Determine the [X, Y] coordinate at the center of the cell enclosing the given text.  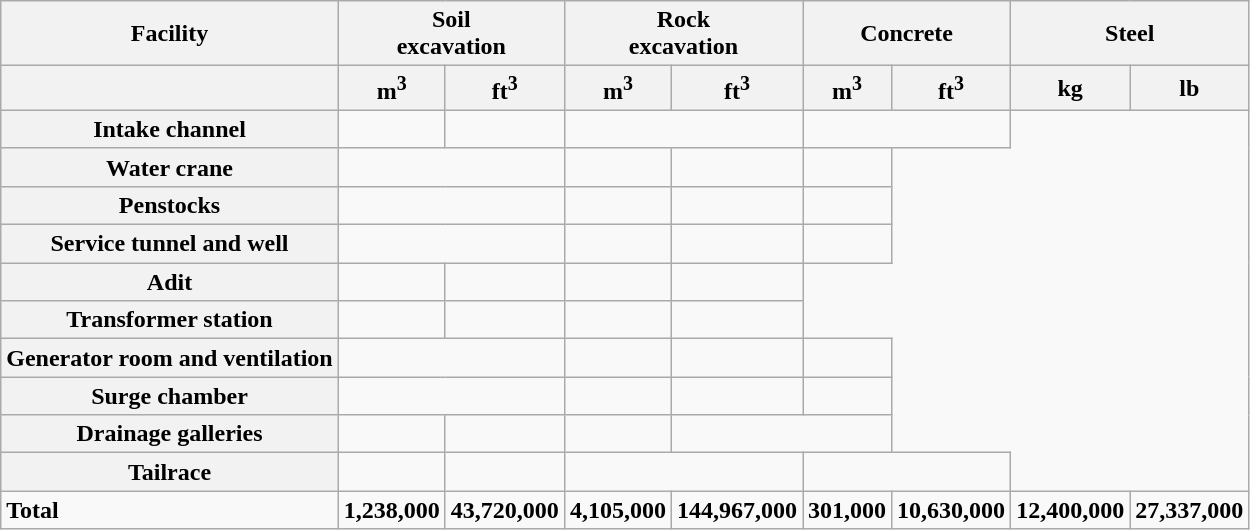
Water crane [170, 167]
Steel [1130, 34]
27,337,000 [1190, 510]
Concrete [906, 34]
4,105,000 [618, 510]
Rockexcavation [683, 34]
Adit [170, 282]
kg [1070, 88]
Total [170, 510]
Soilexcavation [451, 34]
12,400,000 [1070, 510]
Drainage galleries [170, 434]
Service tunnel and well [170, 244]
Surge chamber [170, 396]
Generator room and ventilation [170, 358]
lb [1190, 88]
Facility [170, 34]
10,630,000 [952, 510]
Transformer station [170, 320]
Tailrace [170, 472]
43,720,000 [504, 510]
1,238,000 [392, 510]
301,000 [846, 510]
144,967,000 [736, 510]
Intake channel [170, 129]
Penstocks [170, 205]
